Pinpoint the cell where the given text exists, returning its (x, y) midpoint coordinate. 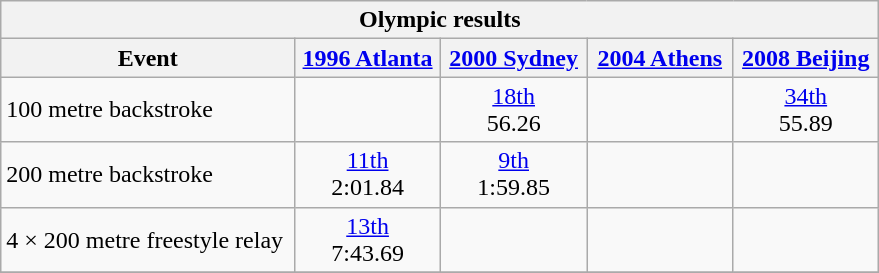
9th1:59.85 (514, 174)
Olympic results (440, 20)
4 × 200 metre freestyle relay (148, 240)
1996 Atlanta (368, 58)
200 metre backstroke (148, 174)
2008 Beijing (806, 58)
Event (148, 58)
13th7:43.69 (368, 240)
18th56.26 (514, 110)
2004 Athens (660, 58)
11th2:01.84 (368, 174)
2000 Sydney (514, 58)
34th55.89 (806, 110)
100 metre backstroke (148, 110)
